Scan for the cell matching the given text and deliver its (X, Y) coordinate at center. 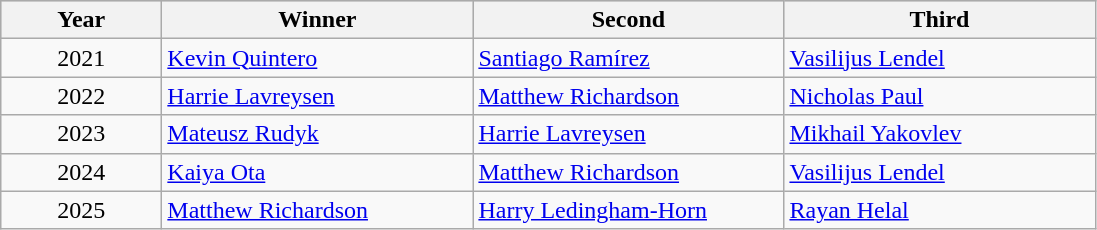
2021 (82, 58)
Third (940, 20)
Harry Ledingham-Horn (628, 210)
2025 (82, 210)
2023 (82, 134)
Kaiya Ota (318, 172)
Year (82, 20)
Mikhail Yakovlev (940, 134)
Kevin Quintero (318, 58)
Second (628, 20)
2022 (82, 96)
Mateusz Rudyk (318, 134)
Nicholas Paul (940, 96)
Winner (318, 20)
Rayan Helal (940, 210)
2024 (82, 172)
Santiago Ramírez (628, 58)
